Find where the given text appears and provide that cell's center as [x, y] coordinate. 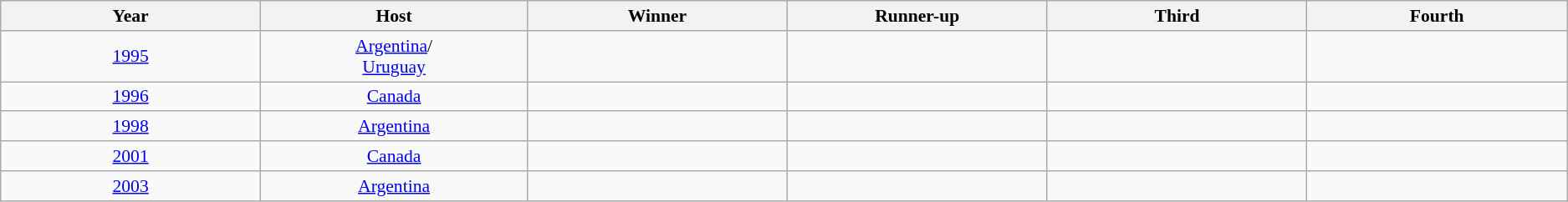
Argentina/Uruguay [393, 57]
Year [130, 16]
1995 [130, 57]
Runner-up [917, 16]
Fourth [1437, 16]
1996 [130, 97]
Winner [657, 16]
Host [393, 16]
2001 [130, 156]
1998 [130, 127]
Third [1177, 16]
2003 [130, 186]
